Output the [X, Y] coordinate of the center of the cell containing the given text.  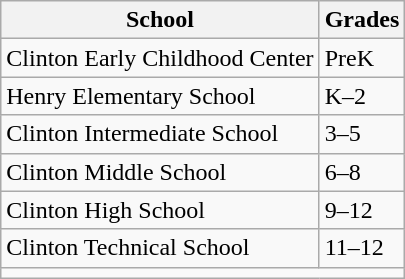
PreK [362, 58]
Clinton Middle School [160, 172]
11–12 [362, 248]
School [160, 20]
Henry Elementary School [160, 96]
9–12 [362, 210]
Grades [362, 20]
3–5 [362, 134]
K–2 [362, 96]
Clinton High School [160, 210]
Clinton Intermediate School [160, 134]
6–8 [362, 172]
Clinton Technical School [160, 248]
Clinton Early Childhood Center [160, 58]
